Scan for the cell matching the given text and deliver its [x, y] coordinate at center. 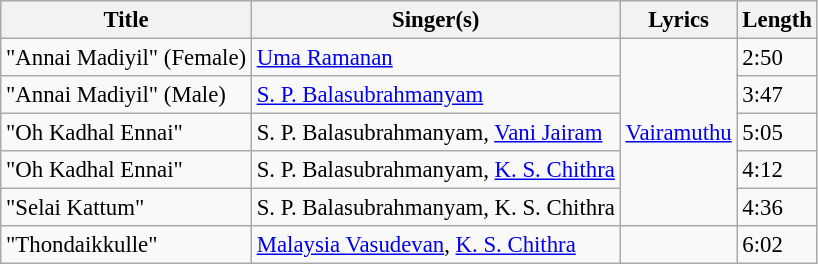
S. P. Balasubrahmanyam, Vani Jairam [436, 133]
5:05 [777, 133]
S. P. Balasubrahmanyam [436, 95]
"Selai Kattum" [126, 208]
Length [777, 20]
Title [126, 20]
Vairamuthu [678, 133]
Singer(s) [436, 20]
"Thondaikkulle" [126, 245]
4:36 [777, 208]
Lyrics [678, 20]
Malaysia Vasudevan, K. S. Chithra [436, 245]
4:12 [777, 170]
2:50 [777, 58]
3:47 [777, 95]
Uma Ramanan [436, 58]
"Annai Madiyil" (Female) [126, 58]
"Annai Madiyil" (Male) [126, 95]
6:02 [777, 245]
